Return (x, y) of the center of cell containing provided text 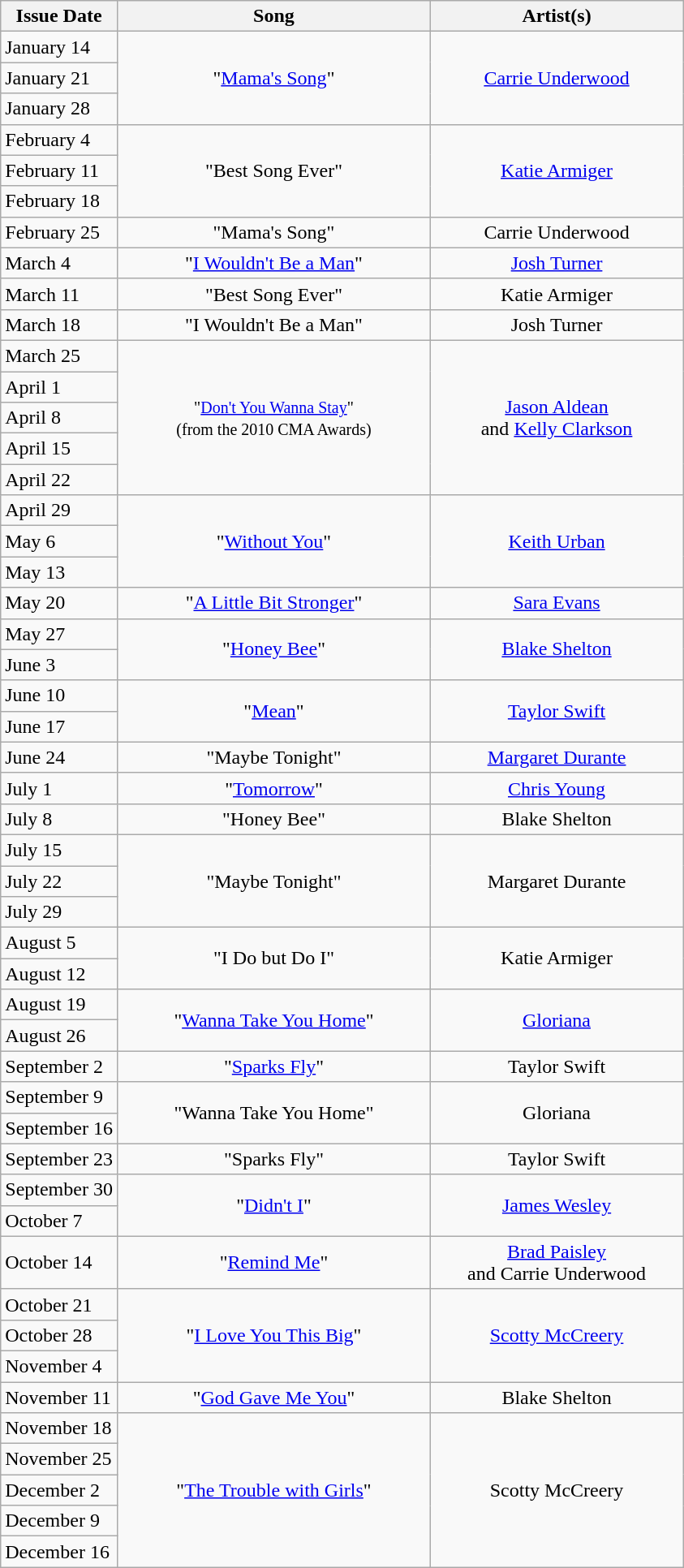
Brad Paisley and Carrie Underwood (557, 1263)
September 9 (59, 1097)
"Don't You Wanna Stay" (from the 2010 CMA Awards) (273, 417)
"Tomorrow" (273, 788)
October 28 (59, 1335)
November 25 (59, 1459)
April 15 (59, 449)
July 1 (59, 788)
"Without You" (273, 541)
September 16 (59, 1128)
April 22 (59, 480)
April 8 (59, 418)
December 9 (59, 1521)
Keith Urban (557, 541)
August 19 (59, 1005)
June 17 (59, 726)
August 5 (59, 943)
"God Gave Me You" (273, 1397)
February 25 (59, 232)
January 21 (59, 78)
March 25 (59, 355)
November 4 (59, 1366)
"A Little Bit Stronger" (273, 603)
"Remind Me" (273, 1263)
September 2 (59, 1066)
October 21 (59, 1304)
"Mean" (273, 711)
August 12 (59, 974)
Artist(s) (557, 16)
November 11 (59, 1397)
December 2 (59, 1490)
January 14 (59, 47)
November 18 (59, 1428)
May 27 (59, 634)
Sara Evans (557, 603)
April 1 (59, 387)
Jason Aldeanand Kelly Clarkson (557, 417)
August 26 (59, 1036)
July 15 (59, 850)
January 28 (59, 109)
May 6 (59, 541)
"I Love You This Big" (273, 1335)
"I Do but Do I" (273, 958)
James Wesley (557, 1205)
April 29 (59, 510)
March 11 (59, 294)
Chris Young (557, 788)
"The Trouble with Girls" (273, 1490)
June 10 (59, 696)
October 14 (59, 1263)
"Didn't I" (273, 1205)
December 16 (59, 1552)
July 22 (59, 881)
July 8 (59, 819)
February 18 (59, 201)
February 11 (59, 170)
Issue Date (59, 16)
June 3 (59, 665)
September 23 (59, 1159)
March 18 (59, 325)
February 4 (59, 140)
May 13 (59, 572)
July 29 (59, 912)
June 24 (59, 757)
May 20 (59, 603)
March 4 (59, 263)
Song (273, 16)
September 30 (59, 1190)
October 7 (59, 1221)
